Output the [X, Y] coordinate of the center of the cell containing the given text.  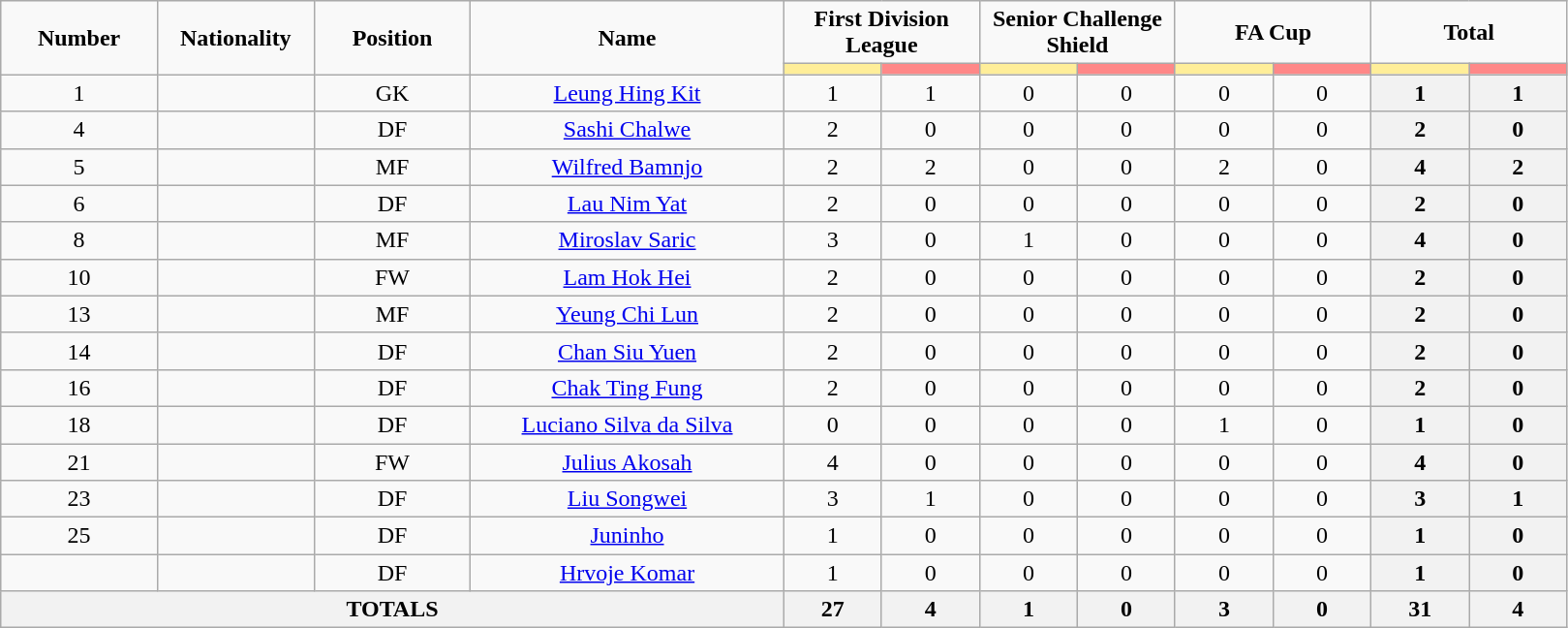
Total [1469, 33]
GK [392, 93]
27 [833, 610]
Lau Nim Yat [628, 204]
5 [79, 167]
8 [79, 240]
18 [79, 424]
Sashi Chalwe [628, 130]
Position [392, 38]
Wilfred Bamnjo [628, 167]
Hrvoje Komar [628, 573]
Liu Songwei [628, 499]
16 [79, 388]
Nationality [235, 38]
21 [79, 462]
Chak Ting Fung [628, 388]
Chan Siu Yuen [628, 351]
FA Cup [1273, 33]
14 [79, 351]
23 [79, 499]
Lam Hok Hei [628, 277]
Number [79, 38]
Julius Akosah [628, 462]
Yeung Chi Lun [628, 314]
TOTALS [392, 610]
6 [79, 204]
25 [79, 536]
Leung Hing Kit [628, 93]
13 [79, 314]
Name [628, 38]
Senior Challenge Shield [1077, 33]
Luciano Silva da Silva [628, 424]
10 [79, 277]
31 [1420, 610]
First Division League [881, 33]
Miroslav Saric [628, 240]
Juninho [628, 536]
